Identify which cell holds the provided text, then report its (X, Y) central coordinate. 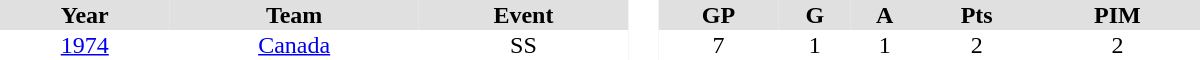
Pts (976, 15)
Canada (294, 45)
PIM (1118, 15)
Event (524, 15)
SS (524, 45)
A (885, 15)
Team (294, 15)
1974 (85, 45)
Year (85, 15)
GP (718, 15)
7 (718, 45)
G (815, 15)
